Search for the cell housing the specified text and yield its [X, Y] center coordinate. 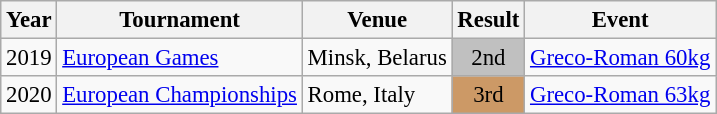
Greco-Roman 63kg [620, 95]
2020 [29, 95]
European Championships [180, 95]
Result [488, 20]
2019 [29, 58]
Rome, Italy [377, 95]
Year [29, 20]
Venue [377, 20]
2nd [488, 58]
Tournament [180, 20]
European Games [180, 58]
Minsk, Belarus [377, 58]
Greco-Roman 60kg [620, 58]
3rd [488, 95]
Event [620, 20]
